Extract the [X, Y] coordinate from the center of the cell holding the provided text.  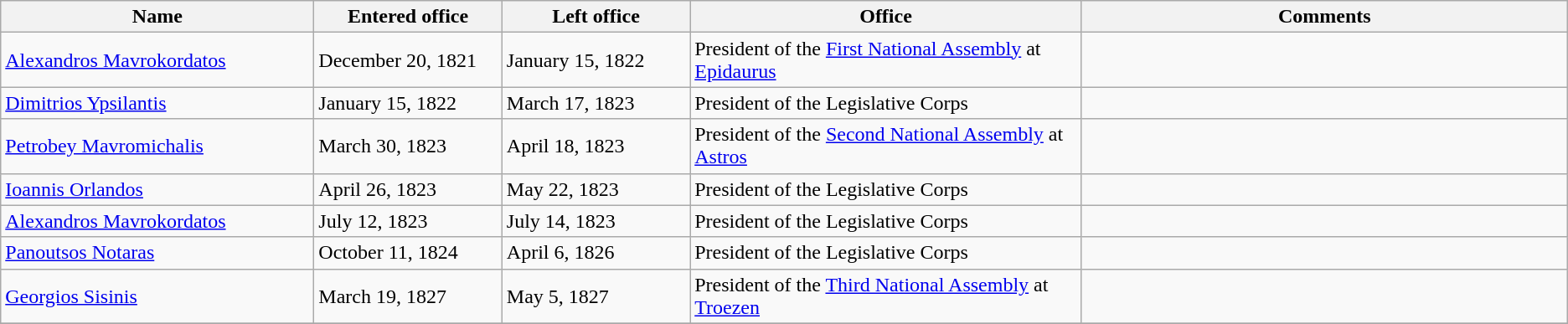
April 6, 1826 [596, 253]
April 26, 1823 [408, 189]
President of the First National Assembly at Epidaurus [886, 60]
Ioannis Orlandos [157, 189]
Comments [1324, 17]
May 22, 1823 [596, 189]
Name [157, 17]
April 18, 1823 [596, 146]
July 12, 1823 [408, 221]
March 30, 1823 [408, 146]
President of the Second National Assembly at Astros [886, 146]
December 20, 1821 [408, 60]
Left office [596, 17]
Panoutsos Notaras [157, 253]
Office [886, 17]
May 5, 1827 [596, 296]
Dimitrios Ypsilantis [157, 103]
March 17, 1823 [596, 103]
Entered office [408, 17]
Petrobey Mavromichalis [157, 146]
March 19, 1827 [408, 296]
President of the Third National Assembly at Troezen [886, 296]
Georgios Sisinis [157, 296]
October 11, 1824 [408, 253]
July 14, 1823 [596, 221]
